Scan for the cell matching the given text and deliver its [X, Y] coordinate at center. 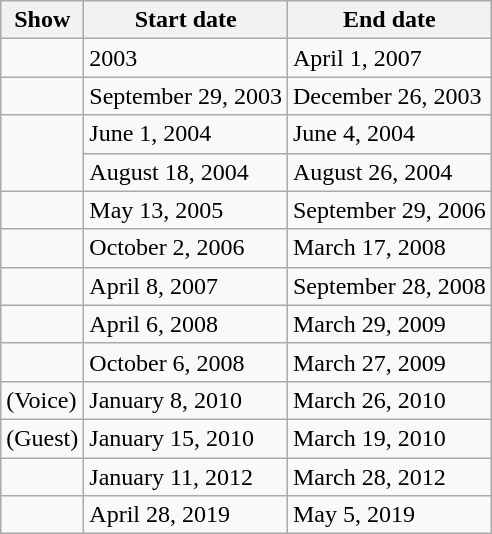
(Voice) [42, 400]
September 28, 2008 [389, 286]
April 1, 2007 [389, 58]
August 26, 2004 [389, 172]
September 29, 2003 [186, 96]
March 17, 2008 [389, 248]
End date [389, 20]
October 6, 2008 [186, 362]
Start date [186, 20]
June 1, 2004 [186, 134]
January 15, 2010 [186, 438]
January 8, 2010 [186, 400]
March 26, 2010 [389, 400]
May 5, 2019 [389, 515]
October 2, 2006 [186, 248]
September 29, 2006 [389, 210]
2003 [186, 58]
August 18, 2004 [186, 172]
(Guest) [42, 438]
Show [42, 20]
May 13, 2005 [186, 210]
December 26, 2003 [389, 96]
April 6, 2008 [186, 324]
March 29, 2009 [389, 324]
April 8, 2007 [186, 286]
March 27, 2009 [389, 362]
April 28, 2019 [186, 515]
January 11, 2012 [186, 477]
March 19, 2010 [389, 438]
March 28, 2012 [389, 477]
June 4, 2004 [389, 134]
